Search for the cell housing the specified text and yield its (X, Y) center coordinate. 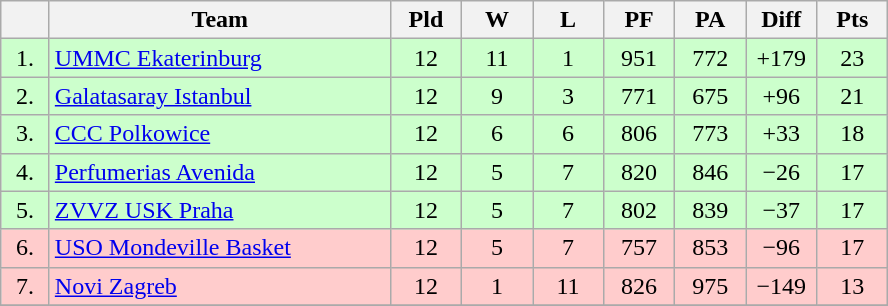
9 (496, 96)
−149 (782, 286)
18 (852, 134)
−26 (782, 172)
3 (568, 96)
757 (640, 248)
975 (710, 286)
853 (710, 248)
Team (220, 20)
Diff (782, 20)
Galatasaray Istanbul (220, 96)
771 (640, 96)
820 (640, 172)
USO Mondeville Basket (220, 248)
+96 (782, 96)
PF (640, 20)
802 (640, 210)
839 (710, 210)
951 (640, 58)
772 (710, 58)
Novi Zagreb (220, 286)
773 (710, 134)
Perfumerias Avenida (220, 172)
PA (710, 20)
7. (26, 286)
13 (852, 286)
3. (26, 134)
ZVVZ USK Praha (220, 210)
−96 (782, 248)
5. (26, 210)
Pld (426, 20)
W (496, 20)
21 (852, 96)
6. (26, 248)
CCC Polkowice (220, 134)
675 (710, 96)
+179 (782, 58)
UMMC Ekaterinburg (220, 58)
Pts (852, 20)
826 (640, 286)
+33 (782, 134)
1. (26, 58)
L (568, 20)
23 (852, 58)
−37 (782, 210)
806 (640, 134)
846 (710, 172)
4. (26, 172)
2. (26, 96)
